Pinpoint the cell where the given text exists, returning its (X, Y) midpoint coordinate. 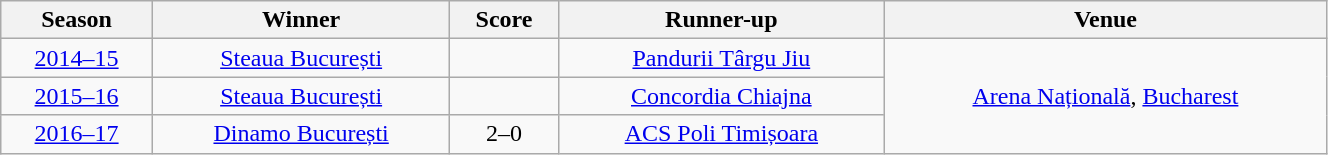
Runner-up (721, 20)
ACS Poli Timișoara (721, 134)
Dinamo București (300, 134)
2–0 (504, 134)
Season (77, 20)
2016–17 (77, 134)
2014–15 (77, 58)
Arena Națională, Bucharest (1105, 96)
Concordia Chiajna (721, 96)
Pandurii Târgu Jiu (721, 58)
Venue (1105, 20)
Score (504, 20)
Winner (300, 20)
2015–16 (77, 96)
